Search for the cell housing the specified text and yield its [x, y] center coordinate. 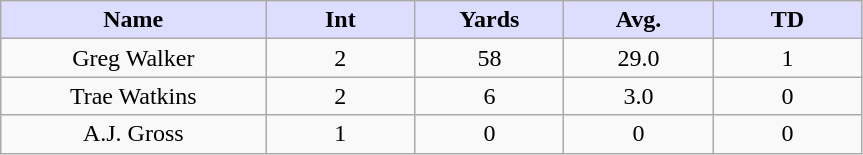
Trae Watkins [134, 96]
Int [340, 20]
6 [490, 96]
Name [134, 20]
Avg. [638, 20]
29.0 [638, 58]
3.0 [638, 96]
58 [490, 58]
TD [788, 20]
Yards [490, 20]
Greg Walker [134, 58]
A.J. Gross [134, 134]
